Detect which cell encompasses the target text, then output its [x, y] center coordinate. 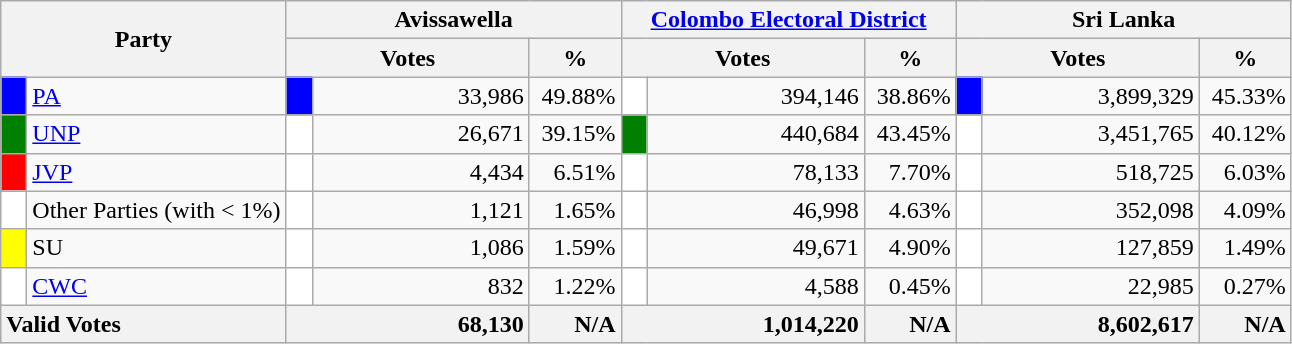
1,086 [420, 248]
CWC [156, 286]
49,671 [756, 248]
1.65% [575, 210]
6.03% [1245, 172]
8,602,617 [1078, 324]
4.90% [910, 248]
78,133 [756, 172]
6.51% [575, 172]
1,121 [420, 210]
43.45% [910, 134]
40.12% [1245, 134]
4,434 [420, 172]
440,684 [756, 134]
33,986 [420, 96]
1.22% [575, 286]
352,098 [1090, 210]
22,985 [1090, 286]
Sri Lanka [1124, 20]
JVP [156, 172]
394,146 [756, 96]
3,451,765 [1090, 134]
UNP [156, 134]
Other Parties (with < 1%) [156, 210]
4.63% [910, 210]
39.15% [575, 134]
127,859 [1090, 248]
26,671 [420, 134]
518,725 [1090, 172]
0.45% [910, 286]
832 [420, 286]
38.86% [910, 96]
3,899,329 [1090, 96]
Avissawella [454, 20]
49.88% [575, 96]
1.49% [1245, 248]
1.59% [575, 248]
PA [156, 96]
68,130 [408, 324]
Valid Votes [144, 324]
45.33% [1245, 96]
1,014,220 [742, 324]
7.70% [910, 172]
0.27% [1245, 286]
Colombo Electoral District [788, 20]
46,998 [756, 210]
Party [144, 39]
4,588 [756, 286]
4.09% [1245, 210]
SU [156, 248]
